Identify which cell holds the provided text, then report its (X, Y) central coordinate. 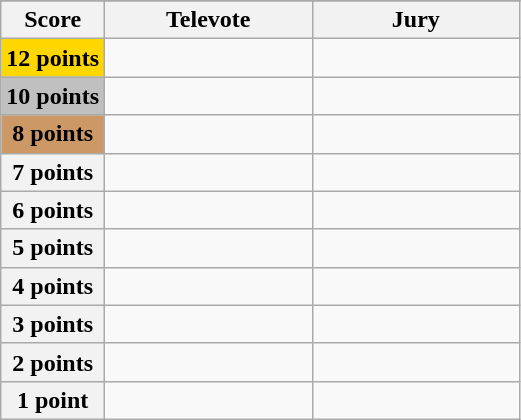
4 points (53, 286)
3 points (53, 324)
Televote (209, 20)
1 point (53, 400)
Jury (416, 20)
8 points (53, 134)
2 points (53, 362)
5 points (53, 248)
10 points (53, 96)
6 points (53, 210)
7 points (53, 172)
12 points (53, 58)
Score (53, 20)
